Scan for the cell matching the given text and deliver its [x, y] coordinate at center. 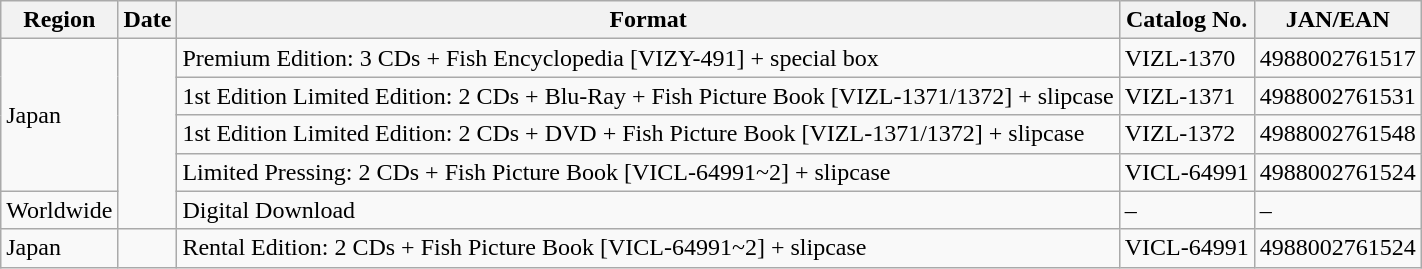
Limited Pressing: 2 CDs + Fish Picture Book [VICL-64991~2] + slipcase [648, 172]
Region [60, 20]
VIZL-1371 [1186, 96]
Catalog No. [1186, 20]
JAN/EAN [1338, 20]
Format [648, 20]
Digital Download [648, 210]
4988002761517 [1338, 58]
VIZL-1372 [1186, 134]
4988002761548 [1338, 134]
4988002761531 [1338, 96]
Rental Edition: 2 CDs + Fish Picture Book [VICL-64991~2] + slipcase [648, 248]
1st Edition Limited Edition: 2 CDs + Blu-Ray + Fish Picture Book [VIZL-1371/1372] + slipcase [648, 96]
Premium Edition: 3 CDs + Fish Encyclopedia [VIZY-491] + special box [648, 58]
Date [148, 20]
VIZL-1370 [1186, 58]
Worldwide [60, 210]
1st Edition Limited Edition: 2 CDs + DVD + Fish Picture Book [VIZL-1371/1372] + slipcase [648, 134]
